Pinpoint the cell where the given text exists, returning its (X, Y) midpoint coordinate. 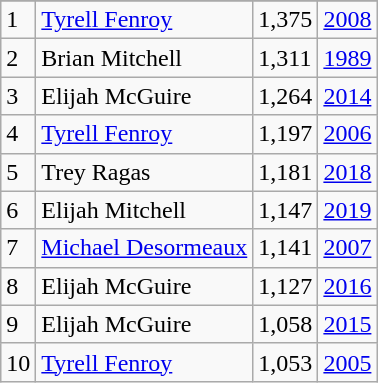
1,264 (286, 96)
4 (18, 134)
5 (18, 172)
2019 (348, 210)
2014 (348, 96)
1,197 (286, 134)
8 (18, 286)
10 (18, 362)
2008 (348, 20)
Elijah Mitchell (144, 210)
2007 (348, 248)
Michael Desormeaux (144, 248)
2016 (348, 286)
2018 (348, 172)
1,147 (286, 210)
2 (18, 58)
1 (18, 20)
1,311 (286, 58)
2005 (348, 362)
1,375 (286, 20)
1,053 (286, 362)
2015 (348, 324)
2006 (348, 134)
1989 (348, 58)
1,127 (286, 286)
Brian Mitchell (144, 58)
6 (18, 210)
7 (18, 248)
Trey Ragas (144, 172)
9 (18, 324)
1,181 (286, 172)
1,141 (286, 248)
1,058 (286, 324)
3 (18, 96)
